Detect which cell encompasses the target text, then output its (x, y) center coordinate. 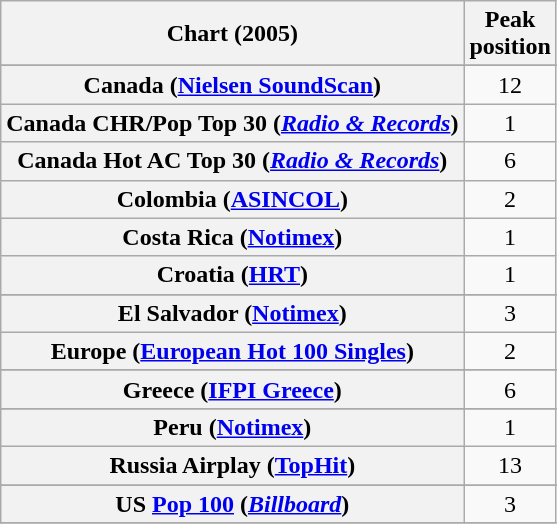
El Salvador (Notimex) (232, 313)
Russia Airplay (TopHit) (232, 465)
US Pop 100 (Billboard) (232, 503)
13 (510, 465)
Canada Hot AC Top 30 (Radio & Records) (232, 161)
Chart (2005) (232, 34)
Peru (Notimex) (232, 427)
Costa Rica (Notimex) (232, 237)
Colombia (ASINCOL) (232, 199)
Greece (IFPI Greece) (232, 389)
Canada (Nielsen SoundScan) (232, 85)
Canada CHR/Pop Top 30 (Radio & Records) (232, 123)
12 (510, 85)
Europe (European Hot 100 Singles) (232, 351)
Croatia (HRT) (232, 275)
Peakposition (510, 34)
